Capture the cell that displays the provided text and extract its (X, Y) central coordinate. 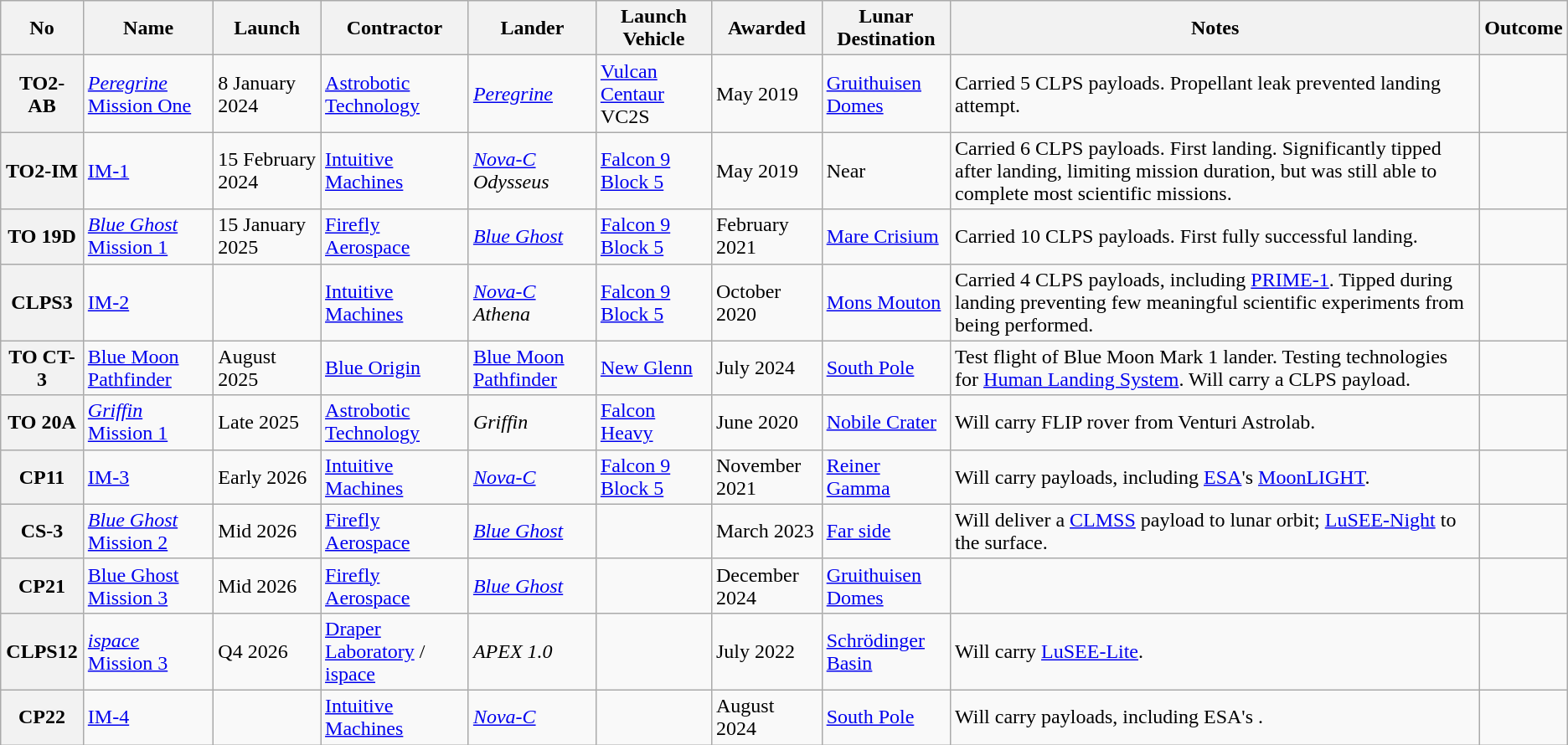
ispace Mission 3 (148, 651)
LunarDestination (886, 28)
February 2021 (766, 236)
Carried 5 CLPS payloads. Propellant leak prevented landing attempt. (1215, 94)
Falcon Heavy (653, 422)
New Glenn (653, 368)
Carried 4 CLPS payloads, including PRIME-1. Tipped during landing preventing few meaningful scientific experiments from being performed. (1215, 302)
December 2024 (766, 586)
CLPS3 (42, 302)
IM-4 (148, 717)
Blue Ghost Mission 3 (148, 586)
Near (886, 171)
Launch Vehicle (653, 28)
March 2023 (766, 531)
Blue Ghost Mission 1 (148, 236)
Late 2025 (267, 422)
August 2025 (267, 368)
No (42, 28)
Peregrine (532, 94)
Launch (267, 28)
Awarded (766, 28)
Nobile Crater (886, 422)
IM-3 (148, 477)
Will carry LuSEE-Lite. (1215, 651)
TO 19D (42, 236)
15 January 2025 (267, 236)
IM-1 (148, 171)
Draper Laboratory / ispace (395, 651)
Test flight of Blue Moon Mark 1 lander. Testing technologies for Human Landing System. Will carry a CLPS payload. (1215, 368)
November 2021 (766, 477)
July 2024 (766, 368)
Peregrine Mission One (148, 94)
Will carry payloads, including ESA's MoonLIGHT. (1215, 477)
Q4 2026 (267, 651)
Griffin (532, 422)
Mons Mouton (886, 302)
Will carry payloads, including ESA's . (1215, 717)
APEX 1.0 (532, 651)
Contractor (395, 28)
15 February 2024 (267, 171)
June 2020 (766, 422)
Name (148, 28)
TO 20A (42, 422)
Outcome (1524, 28)
Will carry FLIP rover from Venturi Astrolab. (1215, 422)
CP11 (42, 477)
TO CT-3 (42, 368)
CP21 (42, 586)
Schrödinger Basin (886, 651)
IM-2 (148, 302)
TO2-AB (42, 94)
October 2020 (766, 302)
Early 2026 (267, 477)
Blue Origin (395, 368)
Vulcan Centaur VC2S (653, 94)
July 2022 (766, 651)
TO2-IM (42, 171)
Blue Ghost Mission 2 (148, 531)
Reiner Gamma (886, 477)
CS-3 (42, 531)
Notes (1215, 28)
Carried 10 CLPS payloads. First fully successful landing. (1215, 236)
CP22 (42, 717)
Will deliver a CLMSS payload to lunar orbit; LuSEE-Night to the surface. (1215, 531)
Griffin Mission 1 (148, 422)
Lander (532, 28)
August 2024 (766, 717)
Far side (886, 531)
CLPS12 (42, 651)
Nova-C Athena (532, 302)
8 January 2024 (267, 94)
Mare Crisium (886, 236)
Nova-C Odysseus (532, 171)
